Detect which cell encompasses the target text, then output its (X, Y) center coordinate. 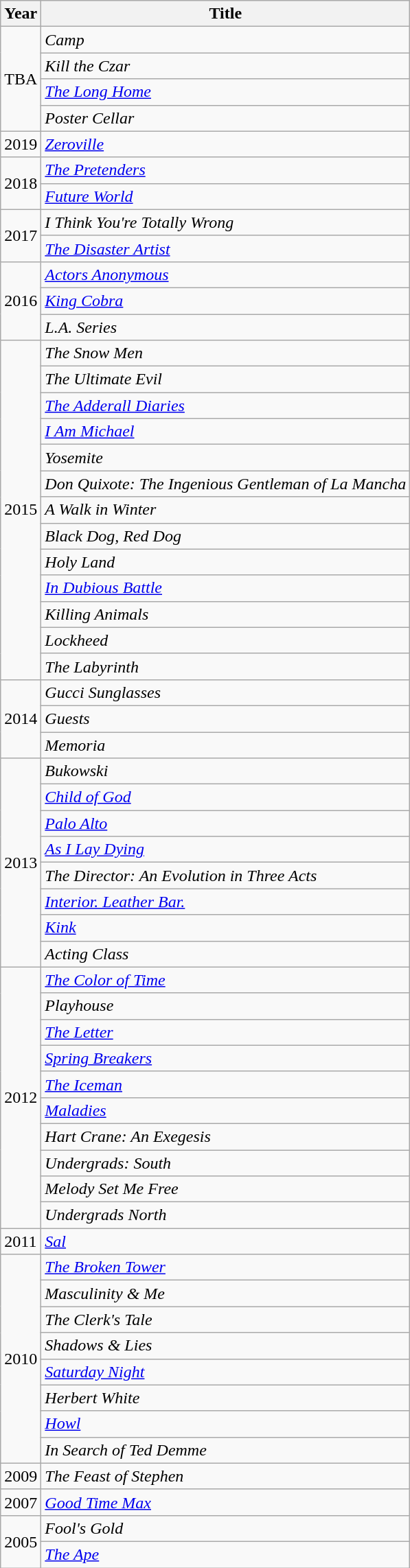
In Dubious Battle (225, 588)
2007 (21, 1502)
The Ultimate Evil (225, 379)
The Ape (225, 1554)
As I Lay Dying (225, 850)
2012 (21, 1098)
Gucci Sunglasses (225, 692)
2010 (21, 1359)
Kink (225, 928)
2013 (21, 863)
Shadows & Lies (225, 1346)
Spring Breakers (225, 1058)
Maladies (225, 1110)
Good Time Max (225, 1502)
The Feast of Stephen (225, 1476)
The Long Home (225, 92)
Kill the Czar (225, 66)
The Disaster Artist (225, 248)
Palo Alto (225, 823)
Playhouse (225, 1006)
The Director: An Evolution in Three Acts (225, 876)
2018 (21, 183)
Don Quixote: The Ingenious Gentleman of La Mancha (225, 484)
Poster Cellar (225, 118)
The Color of Time (225, 980)
Memoria (225, 745)
The Labyrinth (225, 666)
Undergrads: South (225, 1163)
Yosemite (225, 458)
Lockheed (225, 640)
Interior. Leather Bar. (225, 902)
2009 (21, 1476)
King Cobra (225, 301)
Black Dog, Red Dog (225, 536)
Child of God (225, 797)
Undergrads North (225, 1215)
Zeroville (225, 144)
L.A. Series (225, 327)
Melody Set Me Free (225, 1189)
Bukowski (225, 771)
In Search of Ted Demme (225, 1450)
The Broken Tower (225, 1267)
The Snow Men (225, 353)
Camp (225, 40)
The Iceman (225, 1084)
2015 (21, 511)
A Walk in Winter (225, 510)
Year (21, 14)
Hart Crane: An Exegesis (225, 1136)
Guests (225, 718)
2016 (21, 301)
The Clerk's Tale (225, 1320)
I Think You're Totally Wrong (225, 222)
Acting Class (225, 954)
Title (225, 14)
Howl (225, 1424)
2017 (21, 235)
Actors Anonymous (225, 274)
The Adderall Diaries (225, 406)
TBA (21, 79)
Fool's Gold (225, 1528)
Sal (225, 1241)
Future World (225, 196)
The Letter (225, 1032)
Holy Land (225, 562)
The Pretenders (225, 170)
Killing Animals (225, 614)
Masculinity & Me (225, 1294)
I Am Michael (225, 432)
2019 (21, 144)
Saturday Night (225, 1372)
2011 (21, 1241)
Herbert White (225, 1398)
2014 (21, 718)
2005 (21, 1541)
